Determine the (X, Y) coordinate at the center of the cell enclosing the given text.  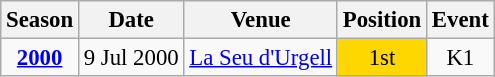
1st (382, 58)
Position (382, 20)
Venue (260, 20)
Date (131, 20)
2000 (40, 58)
Season (40, 20)
Event (461, 20)
K1 (461, 58)
La Seu d'Urgell (260, 58)
9 Jul 2000 (131, 58)
